Find where the given text appears and provide that cell's center as (x, y) coordinate. 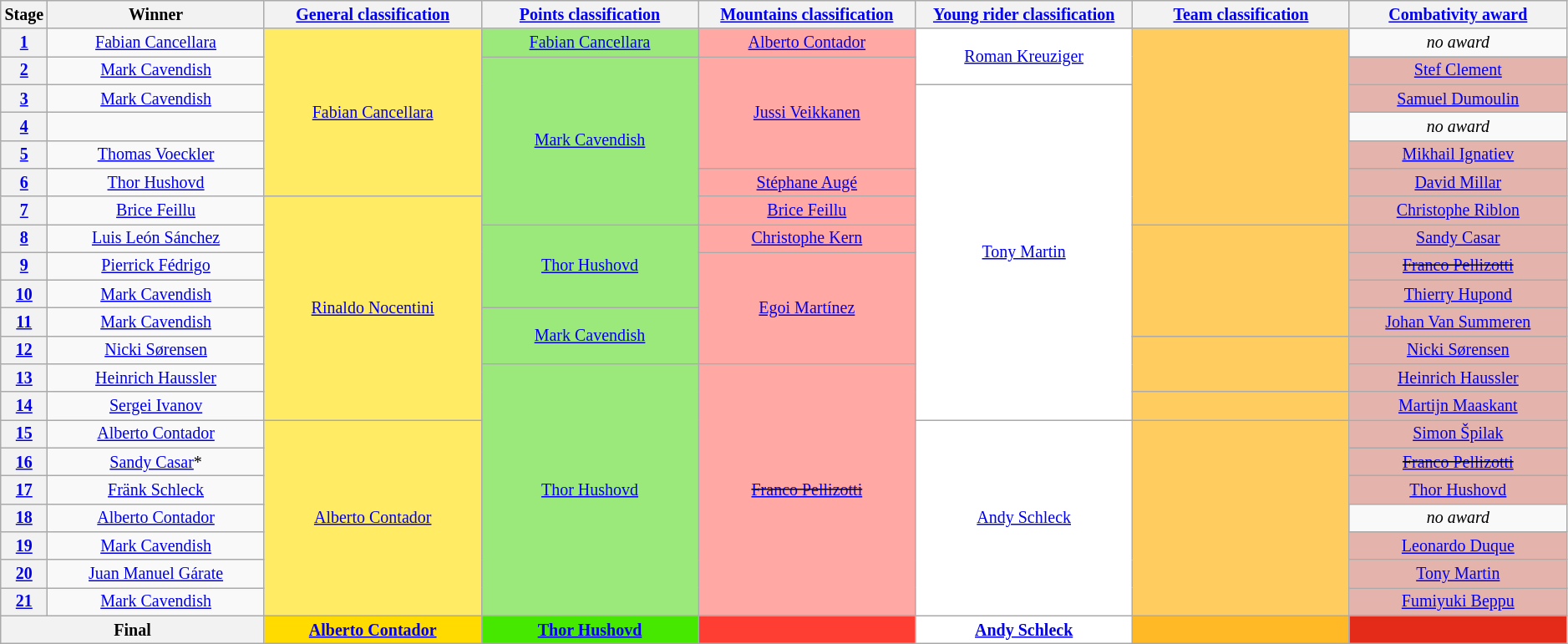
Luis León Sánchez (155, 239)
Martijn Maaskant (1458, 406)
Stage (24, 15)
3 (24, 99)
Team classification (1241, 15)
Leonardo Duque (1458, 546)
12 (24, 351)
20 (24, 573)
General classification (373, 15)
Christophe Riblon (1458, 210)
Stef Clement (1458, 70)
Sandy Casar (1458, 239)
21 (24, 601)
Fumiyuki Beppu (1458, 601)
Fränk Schleck (155, 489)
Stéphane Augé (807, 182)
Sandy Casar* (155, 463)
6 (24, 182)
2 (24, 70)
19 (24, 546)
Final (133, 630)
16 (24, 463)
8 (24, 239)
Samuel Dumoulin (1458, 99)
Young rider classification (1024, 15)
Winner (155, 15)
Jussi Veikkanen (807, 113)
Combativity award (1458, 15)
Christophe Kern (807, 239)
Mountains classification (807, 15)
7 (24, 210)
14 (24, 406)
9 (24, 266)
17 (24, 489)
11 (24, 322)
Egoi Martínez (807, 308)
Johan Van Summeren (1458, 322)
Roman Kreuziger (1024, 57)
Thomas Voeckler (155, 154)
1 (24, 43)
Rinaldo Nocentini (373, 308)
Pierrick Fédrigo (155, 266)
15 (24, 434)
Thierry Hupond (1458, 294)
Simon Špilak (1458, 434)
Juan Manuel Gárate (155, 573)
4 (24, 127)
Points classification (590, 15)
18 (24, 518)
13 (24, 378)
David Millar (1458, 182)
5 (24, 154)
Mikhail Ignatiev (1458, 154)
Sergei Ivanov (155, 406)
10 (24, 294)
